Identify which cell holds the provided text, then report its [X, Y] central coordinate. 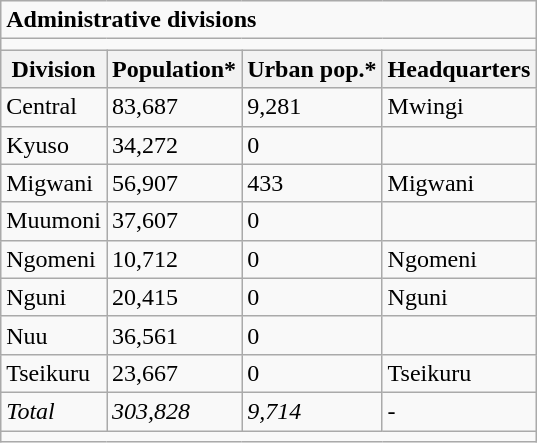
- [459, 411]
9,714 [312, 411]
83,687 [174, 107]
Nuu [54, 335]
Total [54, 411]
36,561 [174, 335]
20,415 [174, 297]
34,272 [174, 145]
303,828 [174, 411]
Administrative divisions [268, 20]
10,712 [174, 259]
23,667 [174, 373]
433 [312, 183]
9,281 [312, 107]
Mwingi [459, 107]
Central [54, 107]
Headquarters [459, 69]
37,607 [174, 221]
Kyuso [54, 145]
Urban pop.* [312, 69]
Population* [174, 69]
Muumoni [54, 221]
56,907 [174, 183]
Division [54, 69]
